Extract the [x, y] coordinate from the center of the cell holding the provided text.  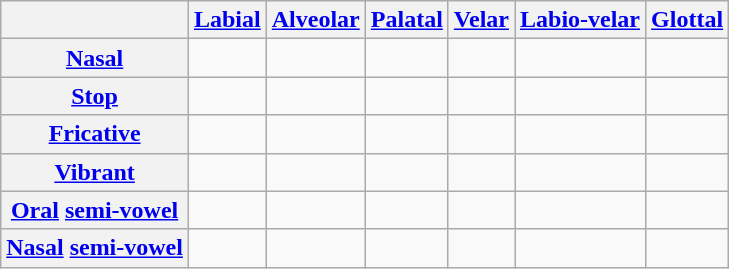
Labial [227, 20]
Fricative [95, 134]
Oral semi-vowel [95, 210]
Alveolar [316, 20]
Stop [95, 96]
Nasal [95, 58]
Palatal [406, 20]
Nasal semi-vowel [95, 248]
Velar [481, 20]
Labio-velar [580, 20]
Glottal [688, 20]
Vibrant [95, 172]
